Identify which cell holds the provided text, then report its [x, y] central coordinate. 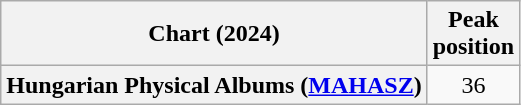
Hungarian Physical Albums (MAHASZ) [214, 85]
Chart (2024) [214, 34]
Peakposition [473, 34]
36 [473, 85]
